Scan for the cell matching the given text and deliver its (x, y) coordinate at center. 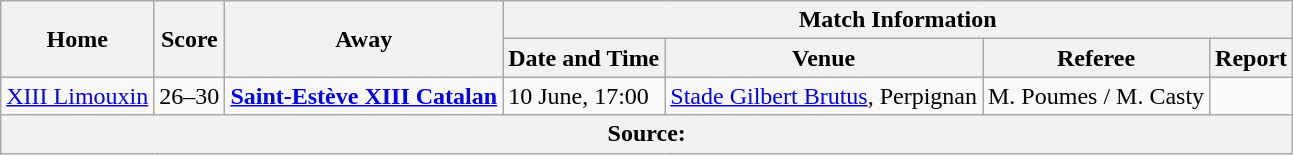
Source: (647, 134)
Away (364, 39)
Score (190, 39)
Date and Time (584, 58)
10 June, 17:00 (584, 96)
Referee (1096, 58)
Saint-Estève XIII Catalan (364, 96)
XIII Limouxin (78, 96)
Match Information (898, 20)
Home (78, 39)
Venue (824, 58)
Report (1252, 58)
M. Poumes / M. Casty (1096, 96)
Stade Gilbert Brutus, Perpignan (824, 96)
26–30 (190, 96)
